Locate the cell with the specified text and output its [x, y] center coordinate. 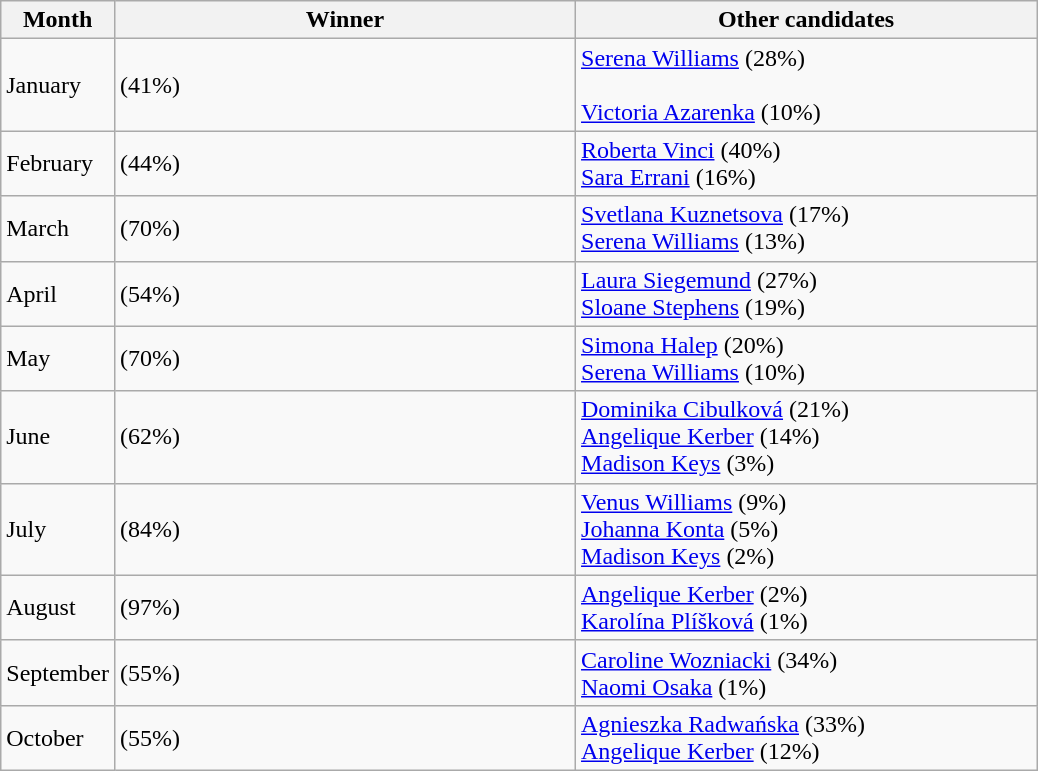
Other candidates [806, 20]
April [58, 294]
January [58, 85]
June [58, 437]
(97%) [344, 608]
(84%) [344, 529]
Agnieszka Radwańska (33%) Angelique Kerber (12%) [806, 738]
August [58, 608]
September [58, 672]
Svetlana Kuznetsova (17%) Serena Williams (13%) [806, 228]
Dominika Cibulková (21%) Angelique Kerber (14%) Madison Keys (3%) [806, 437]
Month [58, 20]
October [58, 738]
July [58, 529]
Venus Williams (9%) Johanna Konta (5%) Madison Keys (2%) [806, 529]
Angelique Kerber (2%) Karolína Plíšková (1%) [806, 608]
(44%) [344, 164]
February [58, 164]
Winner [344, 20]
Roberta Vinci (40%) Sara Errani (16%) [806, 164]
Simona Halep (20%) Serena Williams (10%) [806, 358]
Serena Williams (28%) Victoria Azarenka (10%) [806, 85]
(62%) [344, 437]
Laura Siegemund (27%) Sloane Stephens (19%) [806, 294]
May [58, 358]
March [58, 228]
Caroline Wozniacki (34%) Naomi Osaka (1%) [806, 672]
(54%) [344, 294]
(41%) [344, 85]
